Capture the cell that displays the provided text and extract its [X, Y] central coordinate. 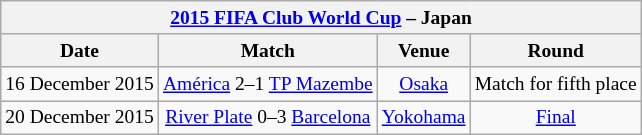
Venue [424, 50]
2015 FIFA Club World Cup – Japan [322, 18]
Osaka [424, 84]
Yokohama [424, 118]
Date [80, 50]
Final [556, 118]
20 December 2015 [80, 118]
Round [556, 50]
River Plate 0–3 Barcelona [268, 118]
16 December 2015 [80, 84]
Match for fifth place [556, 84]
América 2–1 TP Mazembe [268, 84]
Match [268, 50]
